Capture the cell that displays the provided text and extract its (X, Y) central coordinate. 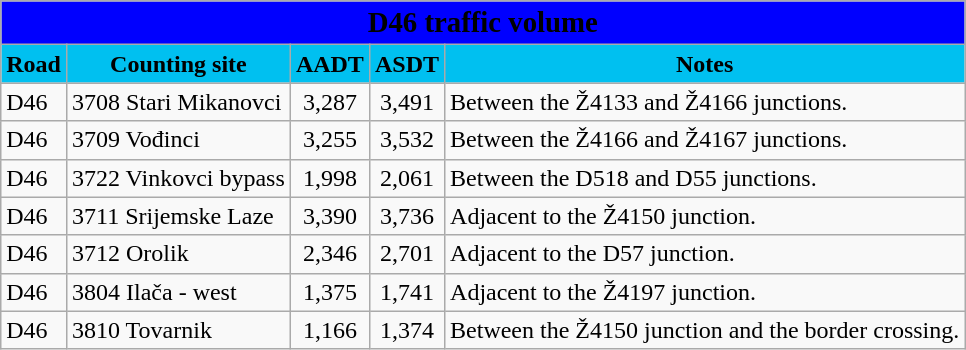
Adjacent to the Ž4150 junction. (705, 216)
2,061 (406, 178)
Adjacent to the D57 junction. (705, 254)
Adjacent to the Ž4197 junction. (705, 292)
ASDT (406, 64)
Road (34, 64)
Between the Ž4133 and Ž4166 junctions. (705, 102)
3,287 (330, 102)
Between the Ž4150 junction and the border crossing. (705, 330)
3,532 (406, 140)
1,166 (330, 330)
3,491 (406, 102)
3712 Orolik (178, 254)
1,374 (406, 330)
3,255 (330, 140)
1,741 (406, 292)
2,346 (330, 254)
3804 Ilača - west (178, 292)
D46 traffic volume (483, 23)
Counting site (178, 64)
3,736 (406, 216)
Between the Ž4166 and Ž4167 junctions. (705, 140)
3,390 (330, 216)
3708 Stari Mikanovci (178, 102)
3722 Vinkovci bypass (178, 178)
3810 Tovarnik (178, 330)
AADT (330, 64)
1,998 (330, 178)
Notes (705, 64)
Between the D518 and D55 junctions. (705, 178)
3709 Vođinci (178, 140)
1,375 (330, 292)
3711 Srijemske Laze (178, 216)
2,701 (406, 254)
